From the cell containing the given text, extract its center point as (x, y) coordinate. 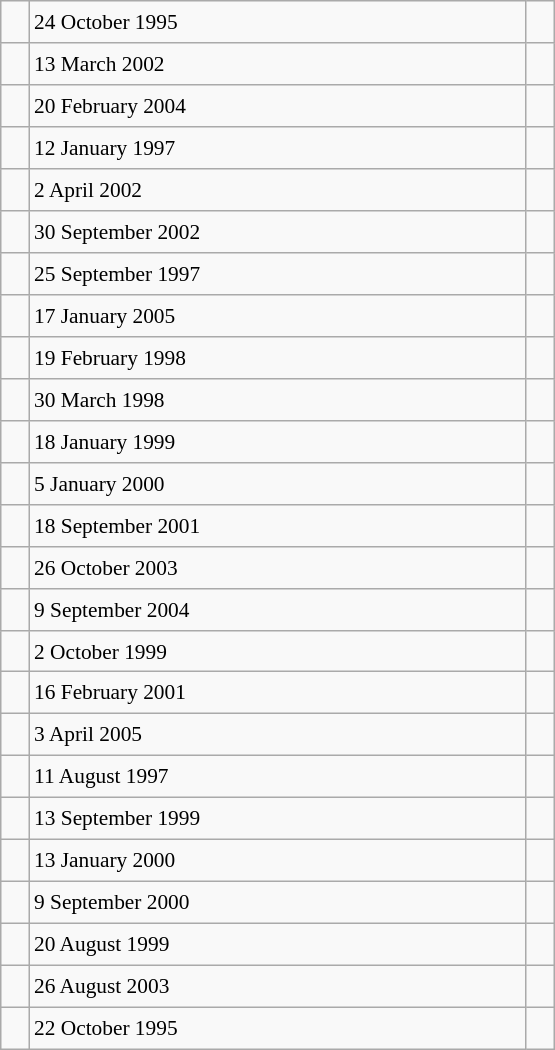
18 September 2001 (278, 525)
13 September 1999 (278, 819)
24 October 1995 (278, 22)
11 August 1997 (278, 777)
30 March 1998 (278, 399)
26 October 2003 (278, 567)
30 September 2002 (278, 232)
20 August 1999 (278, 945)
9 September 2000 (278, 903)
5 January 2000 (278, 483)
12 January 1997 (278, 148)
16 February 2001 (278, 693)
18 January 1999 (278, 441)
17 January 2005 (278, 316)
22 October 1995 (278, 1028)
26 August 2003 (278, 986)
19 February 1998 (278, 358)
25 September 1997 (278, 274)
2 October 1999 (278, 651)
9 September 2004 (278, 609)
3 April 2005 (278, 735)
13 March 2002 (278, 64)
20 February 2004 (278, 106)
13 January 2000 (278, 861)
2 April 2002 (278, 190)
